Search for the cell housing the specified text and yield its [X, Y] center coordinate. 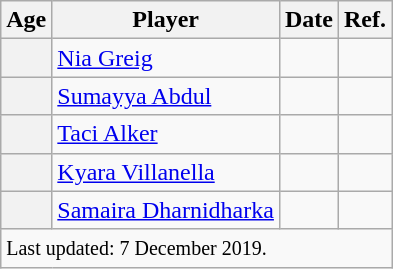
Last updated: 7 December 2019. [196, 248]
Ref. [364, 20]
Kyara Villanella [166, 172]
Sumayya Abdul [166, 96]
Nia Greig [166, 58]
Taci Alker [166, 134]
Age [26, 20]
Player [166, 20]
Date [308, 20]
Samaira Dharnidharka [166, 210]
